Capture the cell that displays the provided text and extract its (X, Y) central coordinate. 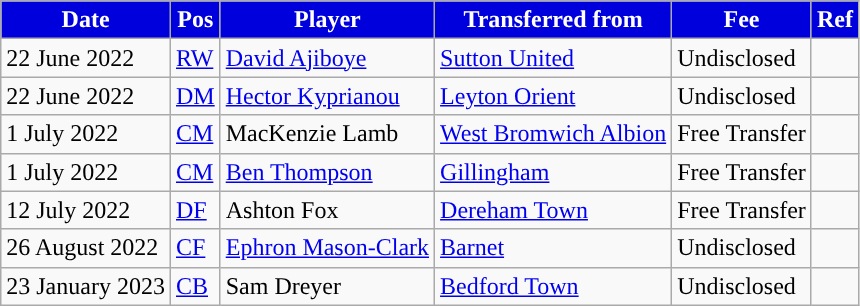
Sutton United (554, 58)
Pos (195, 20)
MacKenzie Lamb (327, 134)
DF (195, 210)
Gillingham (554, 172)
Ref (834, 20)
Leyton Orient (554, 96)
Transferred from (554, 20)
Sam Dreyer (327, 286)
RW (195, 58)
Dereham Town (554, 210)
CF (195, 248)
23 January 2023 (86, 286)
West Bromwich Albion (554, 134)
Fee (742, 20)
DM (195, 96)
Ephron Mason-Clark (327, 248)
Barnet (554, 248)
CB (195, 286)
Hector Kyprianou (327, 96)
David Ajiboye (327, 58)
Player (327, 20)
Date (86, 20)
Ben Thompson (327, 172)
Bedford Town (554, 286)
Ashton Fox (327, 210)
26 August 2022 (86, 248)
12 July 2022 (86, 210)
